Search for the cell housing the specified text and yield its [X, Y] center coordinate. 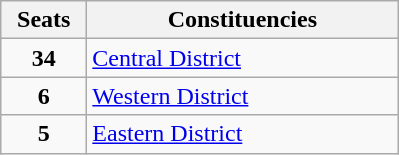
Eastern District [242, 134]
Western District [242, 96]
Central District [242, 58]
Seats [44, 20]
6 [44, 96]
5 [44, 134]
Constituencies [242, 20]
34 [44, 58]
